For the text-containing cell, return its midpoint in [x, y] coordinate format. 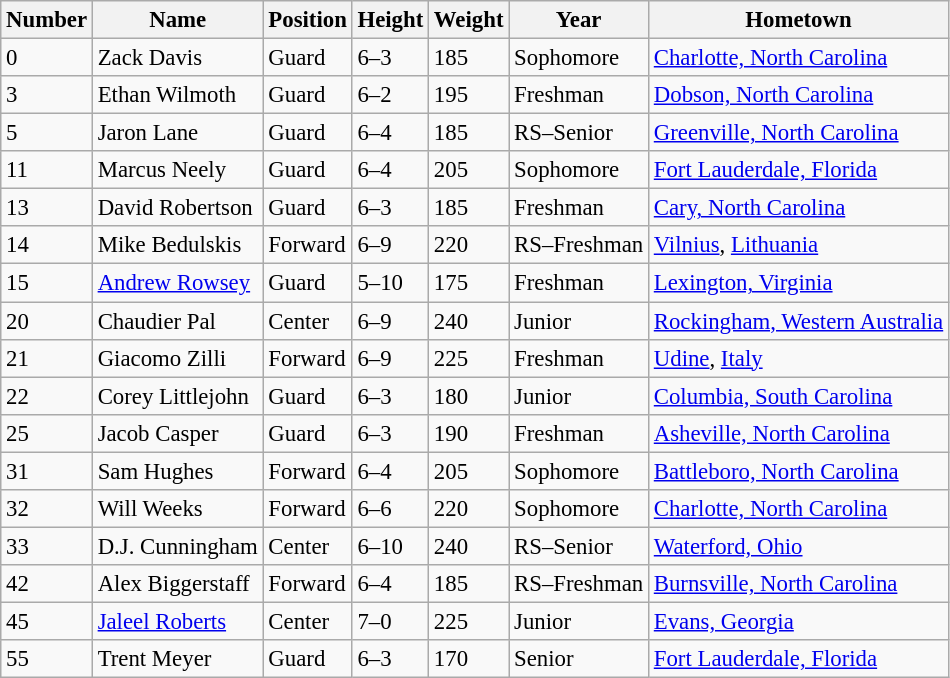
7–0 [390, 621]
Corey Littlejohn [178, 396]
170 [469, 659]
6–2 [390, 95]
6–6 [390, 509]
David Robertson [178, 208]
Senior [579, 659]
Rockingham, Western Australia [798, 321]
Sam Hughes [178, 471]
Asheville, North Carolina [798, 433]
Vilnius, Lithuania [798, 245]
Height [390, 20]
5 [47, 133]
Marcus Neely [178, 170]
22 [47, 396]
14 [47, 245]
21 [47, 358]
42 [47, 584]
190 [469, 433]
6–10 [390, 546]
Chaudier Pal [178, 321]
Name [178, 20]
Trent Meyer [178, 659]
13 [47, 208]
Jacob Casper [178, 433]
20 [47, 321]
Cary, North Carolina [798, 208]
0 [47, 58]
Giacomo Zilli [178, 358]
5–10 [390, 283]
Will Weeks [178, 509]
Jaron Lane [178, 133]
Ethan Wilmoth [178, 95]
Position [308, 20]
3 [47, 95]
45 [47, 621]
195 [469, 95]
Dobson, North Carolina [798, 95]
Evans, Georgia [798, 621]
32 [47, 509]
Year [579, 20]
Andrew Rowsey [178, 283]
Columbia, South Carolina [798, 396]
Number [47, 20]
180 [469, 396]
Mike Bedulskis [178, 245]
Alex Biggerstaff [178, 584]
Jaleel Roberts [178, 621]
Battleboro, North Carolina [798, 471]
Udine, Italy [798, 358]
175 [469, 283]
Waterford, Ohio [798, 546]
11 [47, 170]
Burnsville, North Carolina [798, 584]
Weight [469, 20]
Greenville, North Carolina [798, 133]
Lexington, Virginia [798, 283]
15 [47, 283]
D.J. Cunningham [178, 546]
55 [47, 659]
Zack Davis [178, 58]
Hometown [798, 20]
31 [47, 471]
25 [47, 433]
33 [47, 546]
